Pinpoint the cell where the given text exists, returning its (x, y) midpoint coordinate. 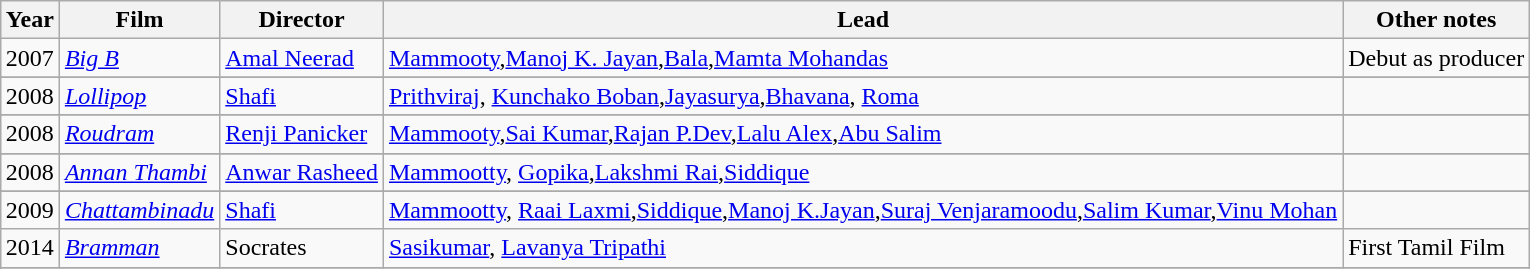
Debut as producer (1436, 58)
Bramman (139, 248)
Socrates (302, 248)
Director (302, 20)
2014 (30, 248)
Prithviraj, Kunchako Boban,Jayasurya,Bhavana, Roma (862, 96)
Mammootty, Gopika,Lakshmi Rai,Siddique (862, 172)
Lollipop (139, 96)
Anwar Rasheed (302, 172)
Big B (139, 58)
Lead (862, 20)
Film (139, 20)
Mammooty,Sai Kumar,Rajan P.Dev,Lalu Alex,Abu Salim (862, 134)
2007 (30, 58)
Mammooty,Manoj K. Jayan,Bala,Mamta Mohandas (862, 58)
2009 (30, 210)
Chattambinadu (139, 210)
Mammootty, Raai Laxmi,Siddique,Manoj K.Jayan,Suraj Venjaramoodu,Salim Kumar,Vinu Mohan (862, 210)
Amal Neerad (302, 58)
Annan Thambi (139, 172)
First Tamil Film (1436, 248)
Other notes (1436, 20)
Year (30, 20)
Roudram (139, 134)
Sasikumar, Lavanya Tripathi (862, 248)
Renji Panicker (302, 134)
